Locate the cell with the specified text and output its [X, Y] center coordinate. 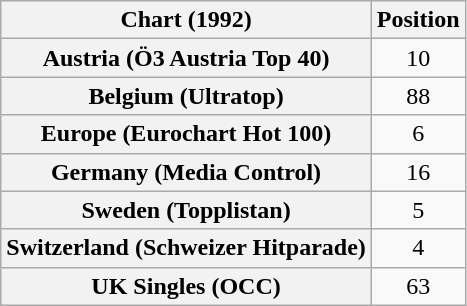
63 [418, 286]
16 [418, 172]
Belgium (Ultratop) [186, 96]
5 [418, 210]
Europe (Eurochart Hot 100) [186, 134]
Sweden (Topplistan) [186, 210]
Chart (1992) [186, 20]
Switzerland (Schweizer Hitparade) [186, 248]
88 [418, 96]
Position [418, 20]
Germany (Media Control) [186, 172]
Austria (Ö3 Austria Top 40) [186, 58]
4 [418, 248]
10 [418, 58]
6 [418, 134]
UK Singles (OCC) [186, 286]
